Extract the (x, y) coordinate from the center of the cell holding the provided text.  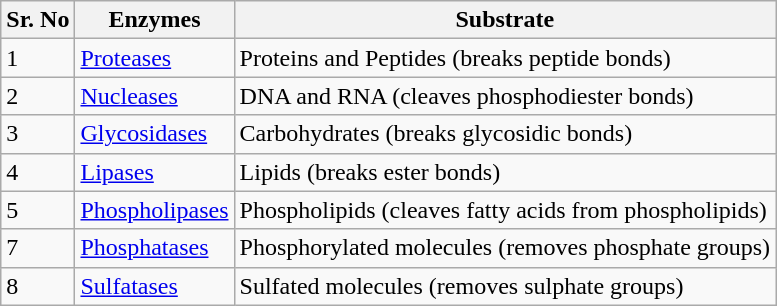
Phosphatases (154, 248)
Phospholipases (154, 210)
3 (38, 134)
Phosphorylated molecules (removes phosphate groups) (505, 248)
Substrate (505, 20)
Carbohydrates (breaks glycosidic bonds) (505, 134)
Proteases (154, 58)
Proteins and Peptides (breaks peptide bonds) (505, 58)
Sr. No (38, 20)
Sulfated molecules (removes sulphate groups) (505, 286)
Sulfatases (154, 286)
Enzymes (154, 20)
8 (38, 286)
DNA and RNA (cleaves phosphodiester bonds) (505, 96)
Lipases (154, 172)
7 (38, 248)
5 (38, 210)
Phospholipids (cleaves fatty acids from phospholipids) (505, 210)
2 (38, 96)
Glycosidases (154, 134)
Lipids (breaks ester bonds) (505, 172)
4 (38, 172)
1 (38, 58)
Nucleases (154, 96)
